Capture the cell that displays the provided text and extract its [X, Y] central coordinate. 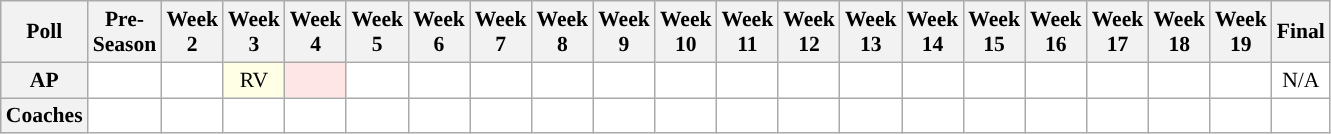
RV [254, 80]
Week13 [871, 32]
Week3 [254, 32]
Pre-Season [125, 32]
Coaches [44, 116]
Week15 [994, 32]
Week10 [686, 32]
Week16 [1056, 32]
Week18 [1179, 32]
Week19 [1241, 32]
Week9 [624, 32]
Final [1301, 32]
Week6 [439, 32]
Week14 [933, 32]
Week2 [192, 32]
Week12 [809, 32]
Poll [44, 32]
Week5 [377, 32]
Week8 [562, 32]
Week17 [1118, 32]
Week11 [748, 32]
AP [44, 80]
N/A [1301, 80]
Week4 [316, 32]
Week7 [501, 32]
